Return [X, Y] of the center of cell containing provided text 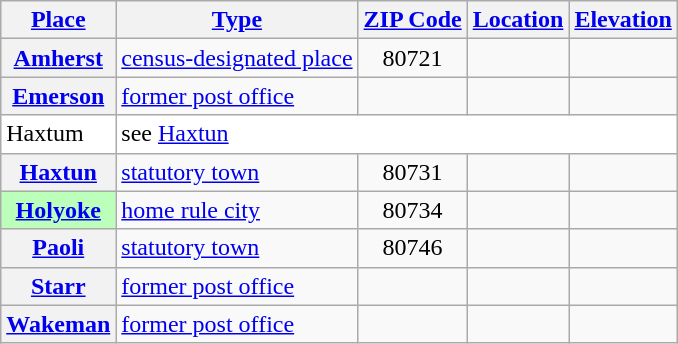
Holyoke [58, 210]
Place [58, 20]
see Haxtun [397, 134]
Emerson [58, 96]
census-designated place [237, 58]
Haxtun [58, 172]
Starr [58, 286]
Paoli [58, 248]
ZIP Code [412, 20]
Type [237, 20]
Elevation [623, 20]
Wakeman [58, 324]
home rule city [237, 210]
80734 [412, 210]
80731 [412, 172]
Haxtum [58, 134]
Location [518, 20]
80721 [412, 58]
80746 [412, 248]
Amherst [58, 58]
